Find where the given text appears and provide that cell's center as (x, y) coordinate. 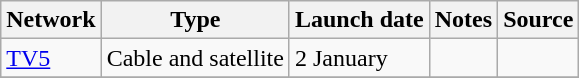
Network (51, 20)
2 January (359, 58)
Notes (463, 20)
Cable and satellite (195, 58)
Source (538, 20)
Type (195, 20)
Launch date (359, 20)
TV5 (51, 58)
